Capture the cell that displays the provided text and extract its (X, Y) central coordinate. 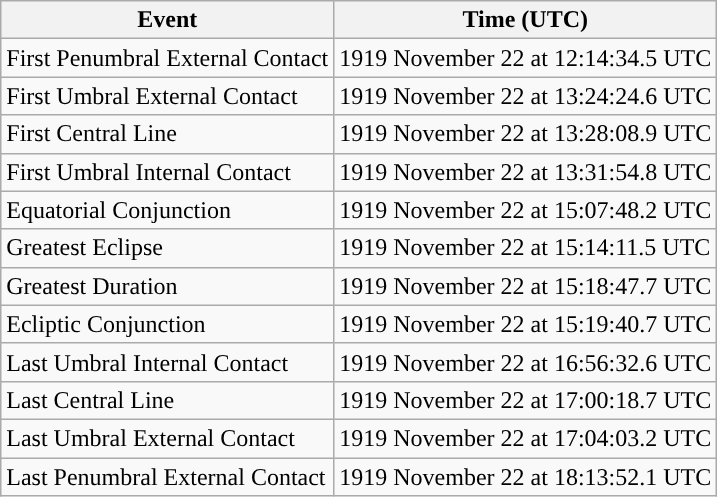
1919 November 22 at 13:31:54.8 UTC (526, 172)
First Umbral External Contact (168, 96)
1919 November 22 at 16:56:32.6 UTC (526, 362)
Last Central Line (168, 400)
1919 November 22 at 13:24:24.6 UTC (526, 96)
1919 November 22 at 17:04:03.2 UTC (526, 438)
1919 November 22 at 15:14:11.5 UTC (526, 248)
Last Umbral External Contact (168, 438)
First Umbral Internal Contact (168, 172)
1919 November 22 at 15:07:48.2 UTC (526, 210)
First Central Line (168, 134)
1919 November 22 at 13:28:08.9 UTC (526, 134)
Ecliptic Conjunction (168, 324)
First Penumbral External Contact (168, 58)
Last Penumbral External Contact (168, 477)
1919 November 22 at 17:00:18.7 UTC (526, 400)
1919 November 22 at 12:14:34.5 UTC (526, 58)
1919 November 22 at 15:19:40.7 UTC (526, 324)
Last Umbral Internal Contact (168, 362)
Greatest Duration (168, 286)
1919 November 22 at 18:13:52.1 UTC (526, 477)
Equatorial Conjunction (168, 210)
Event (168, 20)
Greatest Eclipse (168, 248)
Time (UTC) (526, 20)
1919 November 22 at 15:18:47.7 UTC (526, 286)
